Return [X, Y] of the center of cell containing provided text 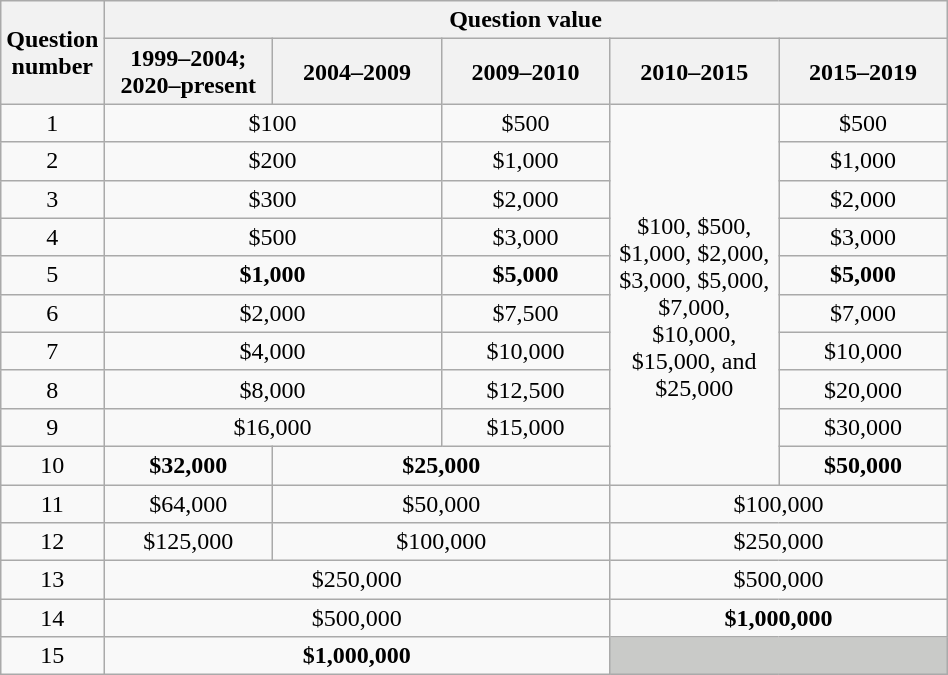
6 [52, 313]
Question value [526, 20]
$7,000 [864, 313]
$32,000 [188, 465]
8 [52, 389]
$100, $500, $1,000, $2,000, $3,000, $5,000, $7,000, $10,000, $15,000, and $25,000 [694, 294]
7 [52, 351]
3 [52, 199]
1999–2004; 2020–present [188, 72]
$100 [272, 123]
2 [52, 161]
$20,000 [864, 389]
$125,000 [188, 542]
$300 [272, 199]
2010–2015 [694, 72]
13 [52, 580]
9 [52, 427]
$4,000 [272, 351]
$16,000 [272, 427]
$7,500 [526, 313]
10 [52, 465]
12 [52, 542]
5 [52, 275]
$25,000 [442, 465]
Questionnumber [52, 52]
$200 [272, 161]
$8,000 [272, 389]
14 [52, 618]
1 [52, 123]
$30,000 [864, 427]
$15,000 [526, 427]
2009–2010 [526, 72]
2004–2009 [357, 72]
$64,000 [188, 503]
2015–2019 [864, 72]
$12,500 [526, 389]
11 [52, 503]
15 [52, 656]
4 [52, 237]
